For the text-containing cell, return its midpoint in [X, Y] coordinate format. 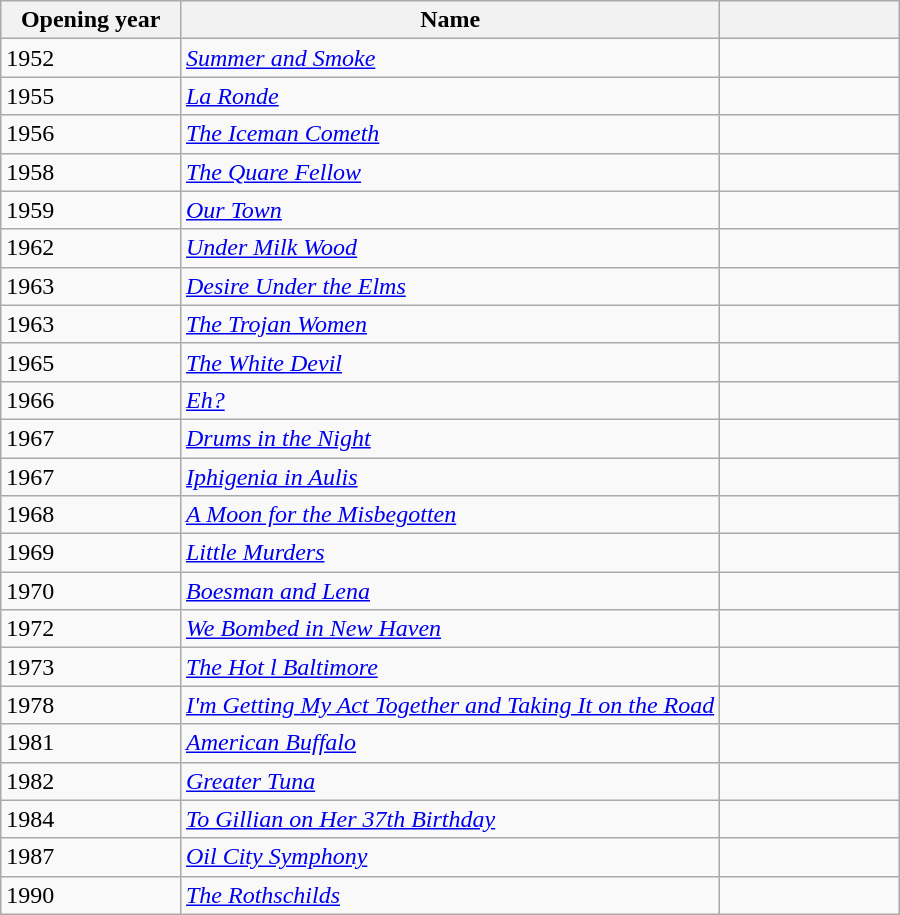
1958 [91, 172]
1990 [91, 895]
1956 [91, 134]
A Moon for the Misbegotten [450, 515]
Our Town [450, 210]
1969 [91, 553]
The Quare Fellow [450, 172]
To Gillian on Her 37th Birthday [450, 819]
Eh? [450, 400]
1965 [91, 362]
1962 [91, 248]
1984 [91, 819]
1959 [91, 210]
Oil City Symphony [450, 857]
1966 [91, 400]
1968 [91, 515]
Little Murders [450, 553]
Boesman and Lena [450, 591]
The Rothschilds [450, 895]
1955 [91, 96]
1978 [91, 705]
1970 [91, 591]
Summer and Smoke [450, 58]
Opening year [91, 20]
The Hot l Baltimore [450, 667]
The White Devil [450, 362]
Drums in the Night [450, 438]
I'm Getting My Act Together and Taking It on the Road [450, 705]
American Buffalo [450, 743]
We Bombed in New Haven [450, 629]
1973 [91, 667]
La Ronde [450, 96]
Name [450, 20]
Iphigenia in Aulis [450, 477]
1981 [91, 743]
Desire Under the Elms [450, 286]
Under Milk Wood [450, 248]
Greater Tuna [450, 781]
The Trojan Women [450, 324]
1982 [91, 781]
The Iceman Cometh [450, 134]
1987 [91, 857]
1952 [91, 58]
1972 [91, 629]
